Return the (X, Y) coordinate for the center point of the cell that contains the specified text.  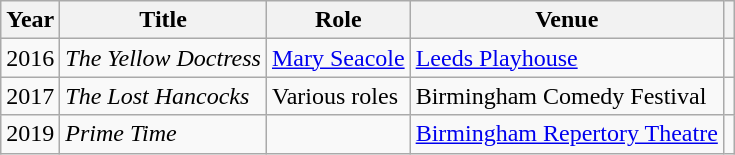
Mary Seacole (338, 58)
Venue (566, 20)
Birmingham Repertory Theatre (566, 134)
2016 (30, 58)
Prime Time (164, 134)
Title (164, 20)
2017 (30, 96)
Various roles (338, 96)
Role (338, 20)
Leeds Playhouse (566, 58)
2019 (30, 134)
Year (30, 20)
Birmingham Comedy Festival (566, 96)
The Yellow Doctress (164, 58)
The Lost Hancocks (164, 96)
